For the text-containing cell, return its midpoint in [X, Y] coordinate format. 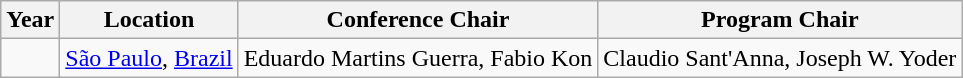
Location [149, 20]
Claudio Sant'Anna, Joseph W. Yoder [780, 58]
Year [30, 20]
Eduardo Martins Guerra, Fabio Kon [418, 58]
São Paulo, Brazil [149, 58]
Program Chair [780, 20]
Conference Chair [418, 20]
